For the text-containing cell, return its midpoint in (x, y) coordinate format. 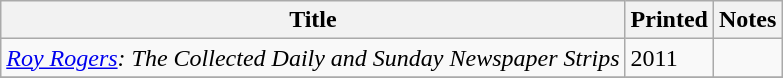
Notes (747, 20)
Roy Rogers: The Collected Daily and Sunday Newspaper Strips (313, 58)
2011 (669, 58)
Printed (669, 20)
Title (313, 20)
